Extract the [X, Y] coordinate from the center of the cell holding the provided text.  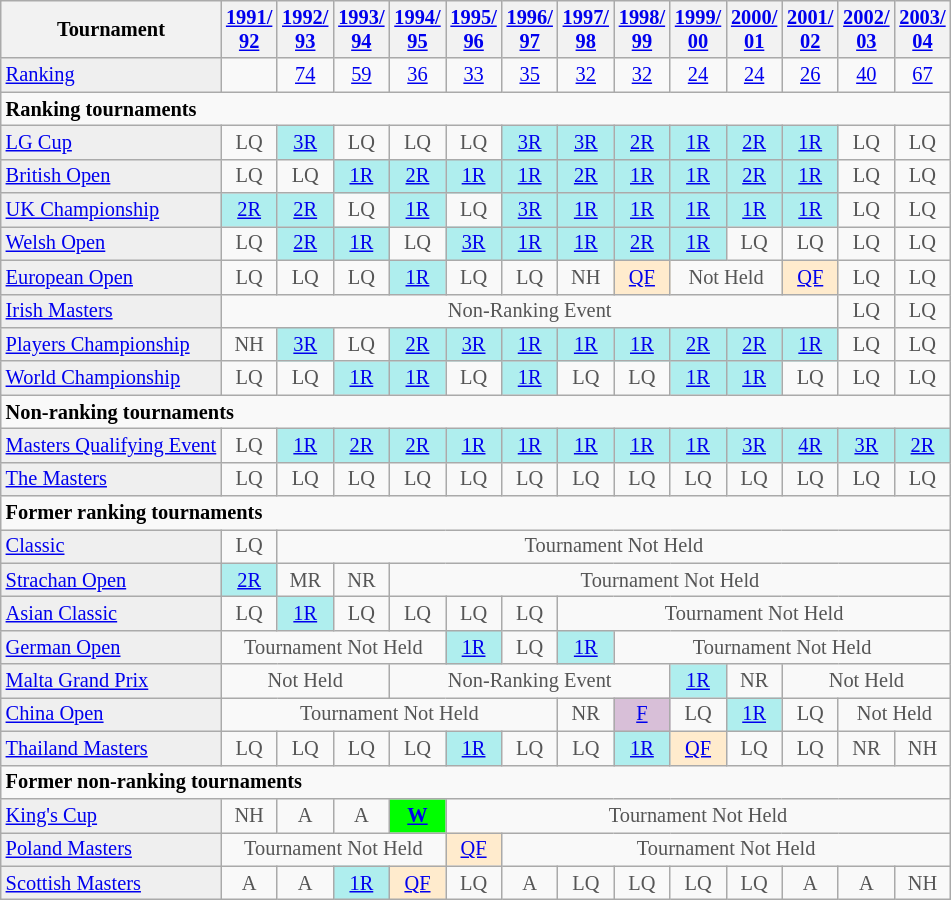
UK Championship [111, 210]
1996/97 [530, 29]
1992/93 [305, 29]
Welsh Open [111, 243]
1997/98 [586, 29]
The Masters [111, 479]
British Open [111, 176]
Ranking [111, 75]
Non-ranking tournaments [476, 412]
1994/95 [417, 29]
King's Cup [111, 815]
40 [866, 75]
Thailand Masters [111, 748]
2001/02 [810, 29]
Scottish Masters [111, 883]
Masters Qualifying Event [111, 445]
Malta Grand Prix [111, 681]
Irish Masters [111, 311]
1995/96 [474, 29]
LG Cup [111, 142]
1999/00 [698, 29]
W [417, 815]
Poland Masters [111, 849]
European Open [111, 277]
33 [474, 75]
1993/94 [361, 29]
36 [417, 75]
4R [810, 445]
67 [922, 75]
2000/01 [754, 29]
F [642, 714]
26 [810, 75]
2002/03 [866, 29]
World Championship [111, 378]
Asian Classic [111, 613]
German Open [111, 647]
Former non-ranking tournaments [476, 782]
1998/99 [642, 29]
Tournament [111, 29]
Former ranking tournaments [476, 513]
Players Championship [111, 344]
59 [361, 75]
MR [305, 580]
China Open [111, 714]
2003/04 [922, 29]
Strachan Open [111, 580]
Ranking tournaments [476, 109]
1991/92 [249, 29]
35 [530, 75]
Classic [111, 546]
74 [305, 75]
